Return the (X, Y) coordinate for the center point of the cell that contains the specified text.  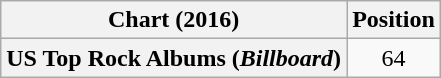
Chart (2016) (174, 20)
Position (394, 20)
US Top Rock Albums (Billboard) (174, 58)
64 (394, 58)
